Output the (x, y) coordinate of the center of the cell containing the given text.  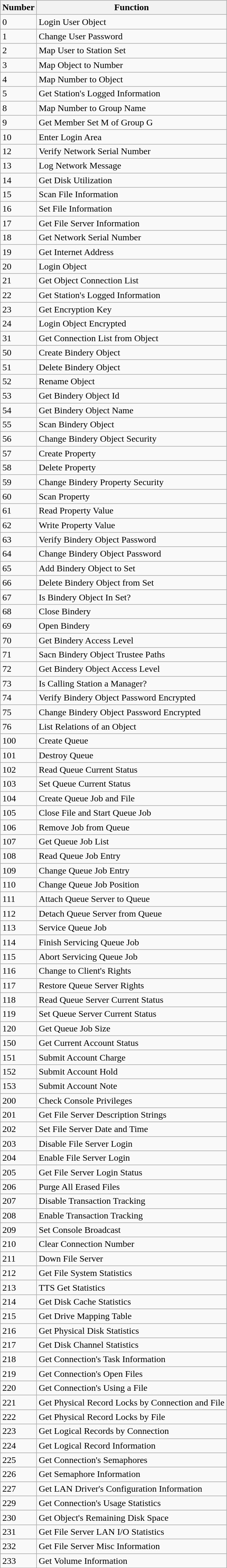
14 (18, 180)
55 (18, 425)
100 (18, 741)
Get Logical Records by Connection (132, 1431)
Change Queue Job Position (132, 885)
Get Volume Information (132, 1561)
Set Queue Current Status (132, 784)
101 (18, 755)
200 (18, 1101)
106 (18, 827)
114 (18, 942)
Get Connection's Usage Statistics (132, 1503)
Set File Information (132, 209)
214 (18, 1302)
Get File Server Information (132, 223)
202 (18, 1129)
115 (18, 957)
211 (18, 1259)
3 (18, 65)
116 (18, 971)
Get Drive Mapping Table (132, 1316)
2 (18, 51)
15 (18, 195)
212 (18, 1273)
Get Connection's Semaphores (132, 1460)
Scan Bindery Object (132, 425)
113 (18, 928)
Abort Servicing Queue Job (132, 957)
Disable Transaction Tracking (132, 1201)
Enter Login Area (132, 137)
Change Queue Job Entry (132, 870)
Get Current Account Status (132, 1043)
Is Bindery Object In Set? (132, 597)
Attach Queue Server to Queue (132, 899)
216 (18, 1330)
233 (18, 1561)
50 (18, 353)
Delete Bindery Object from Set (132, 583)
222 (18, 1417)
Get Physical Disk Statistics (132, 1330)
152 (18, 1072)
Scan File Information (132, 195)
Map Number to Object (132, 79)
227 (18, 1489)
60 (18, 496)
59 (18, 482)
1 (18, 36)
203 (18, 1144)
232 (18, 1546)
Restore Queue Server Rights (132, 985)
Is Calling Station a Manager? (132, 683)
12 (18, 151)
Set Queue Server Current Status (132, 1014)
224 (18, 1446)
Get Queue Job List (132, 841)
108 (18, 856)
105 (18, 813)
Verify Bindery Object Password Encrypted (132, 698)
Create Bindery Object (132, 353)
Destroy Queue (132, 755)
220 (18, 1388)
53 (18, 396)
67 (18, 597)
Close Bindery (132, 611)
69 (18, 626)
207 (18, 1201)
Get Bindery Access Level (132, 640)
16 (18, 209)
Down File Server (132, 1259)
231 (18, 1532)
217 (18, 1345)
119 (18, 1014)
110 (18, 885)
Create Queue (132, 741)
213 (18, 1287)
Get Disk Utilization (132, 180)
Map Number to Group Name (132, 108)
223 (18, 1431)
23 (18, 309)
102 (18, 770)
Submit Account Note (132, 1086)
20 (18, 266)
Service Queue Job (132, 928)
57 (18, 453)
Delete Property (132, 468)
118 (18, 1000)
Rename Object (132, 381)
TTS Get Statistics (132, 1287)
Verify Bindery Object Password (132, 540)
Number (18, 8)
Write Property Value (132, 525)
120 (18, 1028)
Change Bindery Property Security (132, 482)
Get Bindery Object Id (132, 396)
230 (18, 1517)
Add Bindery Object to Set (132, 568)
13 (18, 165)
List Relations of an Object (132, 727)
24 (18, 324)
Clear Connection Number (132, 1244)
Submit Account Charge (132, 1057)
31 (18, 338)
0 (18, 22)
104 (18, 798)
151 (18, 1057)
Get Object Connection List (132, 281)
9 (18, 122)
Login Object (132, 266)
54 (18, 410)
Read Queue Current Status (132, 770)
117 (18, 985)
208 (18, 1215)
Change Bindery Object Password Encrypted (132, 712)
Change Bindery Object Security (132, 439)
Map Object to Number (132, 65)
150 (18, 1043)
Create Queue Job and File (132, 798)
Submit Account Hold (132, 1072)
Function (132, 8)
76 (18, 727)
Check Console Privileges (132, 1101)
107 (18, 841)
218 (18, 1359)
Detach Queue Server from Queue (132, 914)
Read Queue Server Current Status (132, 1000)
Get Connection's Using a File (132, 1388)
Get File Server Misc Information (132, 1546)
51 (18, 367)
Get Physical Record Locks by Connection and File (132, 1403)
22 (18, 295)
66 (18, 583)
19 (18, 252)
58 (18, 468)
109 (18, 870)
Get Connection's Task Information (132, 1359)
Sacn Bindery Object Trustee Paths (132, 655)
Get Semaphore Information (132, 1474)
Login Object Encrypted (132, 324)
73 (18, 683)
Verify Network Serial Number (132, 151)
18 (18, 238)
Log Network Message (132, 165)
Get Disk Cache Statistics (132, 1302)
226 (18, 1474)
Change to Client's Rights (132, 971)
Purge All Erased Files (132, 1187)
71 (18, 655)
Get Connection's Open Files (132, 1374)
Get File Server Description Strings (132, 1115)
219 (18, 1374)
52 (18, 381)
Map User to Station Set (132, 51)
Get File Server Login Status (132, 1172)
5 (18, 94)
Read Queue Job Entry (132, 856)
Get Encryption Key (132, 309)
62 (18, 525)
221 (18, 1403)
17 (18, 223)
63 (18, 540)
Scan Property (132, 496)
Delete Bindery Object (132, 367)
Get LAN Driver's Configuration Information (132, 1489)
Enable Transaction Tracking (132, 1215)
21 (18, 281)
229 (18, 1503)
74 (18, 698)
72 (18, 669)
Get Logical Record Information (132, 1446)
Login User Object (132, 22)
Finish Servicing Queue Job (132, 942)
Get Disk Channel Statistics (132, 1345)
Get Connection List from Object (132, 338)
64 (18, 554)
61 (18, 511)
Open Bindery (132, 626)
Get File System Statistics (132, 1273)
Enable File Server Login (132, 1158)
206 (18, 1187)
Set File Server Date and Time (132, 1129)
Read Property Value (132, 511)
Disable File Server Login (132, 1144)
Create Property (132, 453)
Get Physical Record Locks by File (132, 1417)
201 (18, 1115)
Close File and Start Queue Job (132, 813)
111 (18, 899)
Change Bindery Object Password (132, 554)
153 (18, 1086)
204 (18, 1158)
Get Internet Address (132, 252)
112 (18, 914)
8 (18, 108)
Get Network Serial Number (132, 238)
65 (18, 568)
4 (18, 79)
56 (18, 439)
Get Bindery Object Name (132, 410)
75 (18, 712)
Get Queue Job Size (132, 1028)
Get File Server LAN I/O Statistics (132, 1532)
Change User Password (132, 36)
Set Console Broadcast (132, 1230)
70 (18, 640)
225 (18, 1460)
68 (18, 611)
10 (18, 137)
Remove Job from Queue (132, 827)
209 (18, 1230)
210 (18, 1244)
Get Member Set M of Group G (132, 122)
215 (18, 1316)
103 (18, 784)
Get Bindery Object Access Level (132, 669)
205 (18, 1172)
Get Object's Remaining Disk Space (132, 1517)
